Scan for the cell matching the given text and deliver its [x, y] coordinate at center. 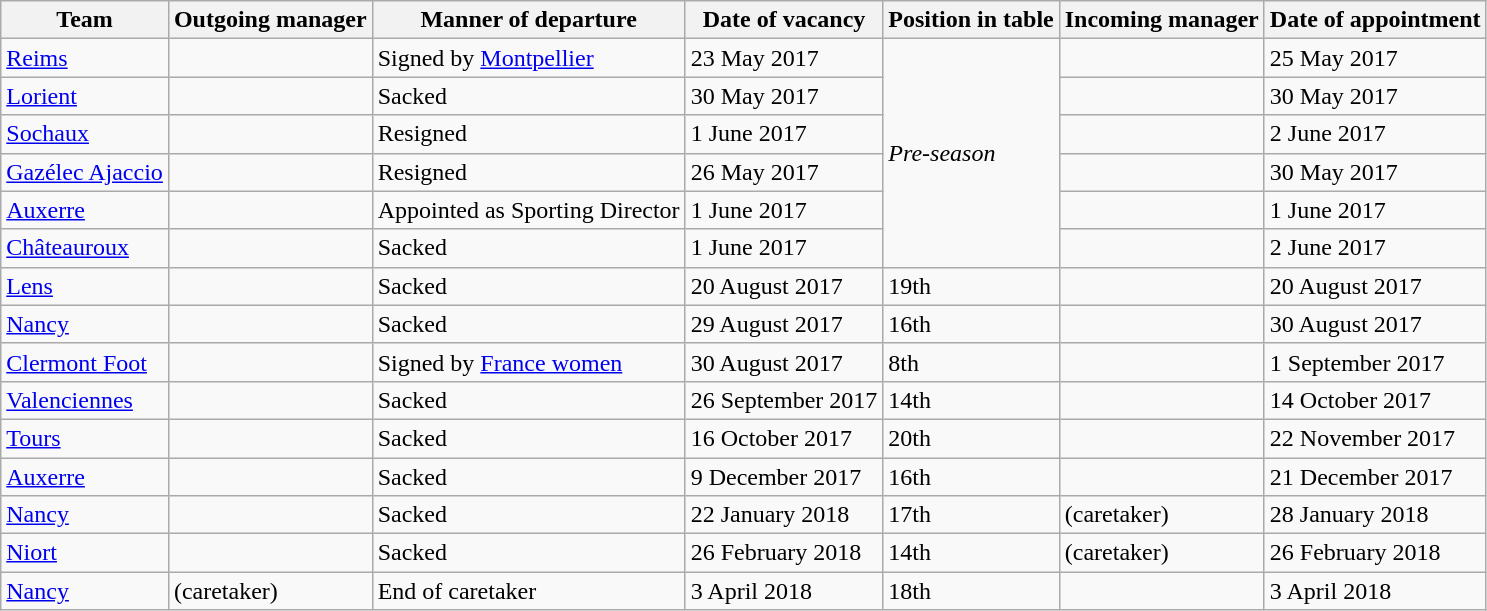
Valenciennes [85, 400]
Manner of departure [528, 20]
25 May 2017 [1375, 58]
Tours [85, 438]
Lens [85, 286]
22 November 2017 [1375, 438]
Date of vacancy [784, 20]
28 January 2018 [1375, 515]
22 January 2018 [784, 515]
21 December 2017 [1375, 477]
Signed by Montpellier [528, 58]
16 October 2017 [784, 438]
23 May 2017 [784, 58]
Outgoing manager [270, 20]
Reims [85, 58]
Position in table [971, 20]
14 October 2017 [1375, 400]
Niort [85, 553]
1 September 2017 [1375, 362]
26 September 2017 [784, 400]
Lorient [85, 96]
Appointed as Sporting Director [528, 210]
8th [971, 362]
Date of appointment [1375, 20]
19th [971, 286]
9 December 2017 [784, 477]
17th [971, 515]
Gazélec Ajaccio [85, 172]
Incoming manager [1162, 20]
End of caretaker [528, 591]
26 May 2017 [784, 172]
29 August 2017 [784, 324]
Sochaux [85, 134]
Pre-season [971, 153]
Signed by France women [528, 362]
18th [971, 591]
20th [971, 438]
Châteauroux [85, 248]
Clermont Foot [85, 362]
Team [85, 20]
